Return the (x, y) coordinate for the center point of the cell that contains the specified text.  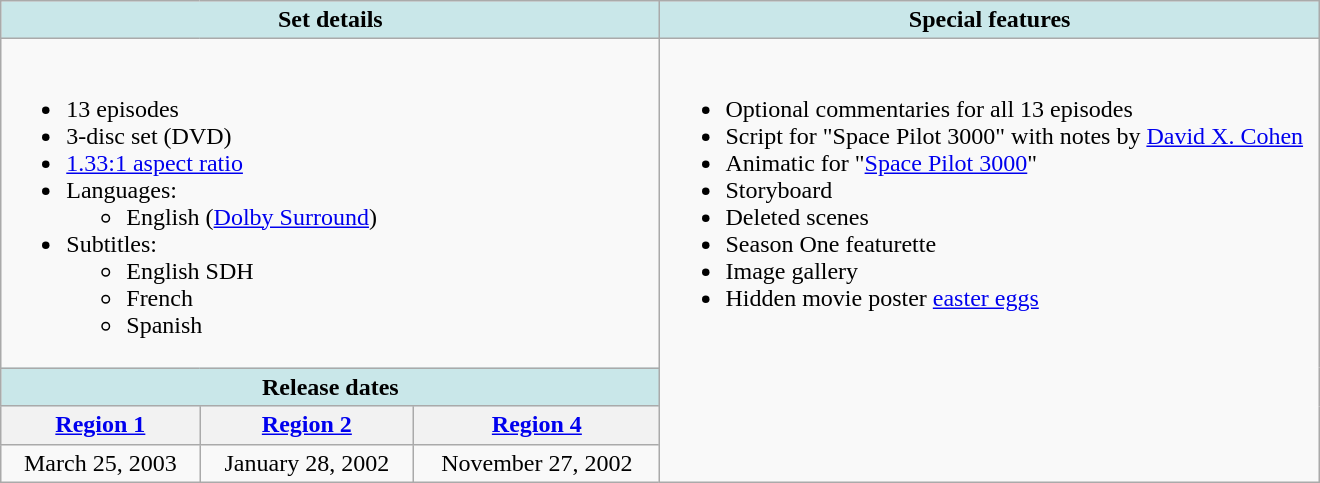
13 episodes3-disc set (DVD)1.33:1 aspect ratioLanguages:English (Dolby Surround)Subtitles:English SDHFrenchSpanish (330, 204)
November 27, 2002 (537, 463)
Region 4 (537, 425)
Set details (330, 20)
March 25, 2003 (100, 463)
January 28, 2002 (307, 463)
Special features (990, 20)
Release dates (330, 387)
Region 2 (307, 425)
Region 1 (100, 425)
